Pinpoint the cell where the given text exists, returning its (x, y) midpoint coordinate. 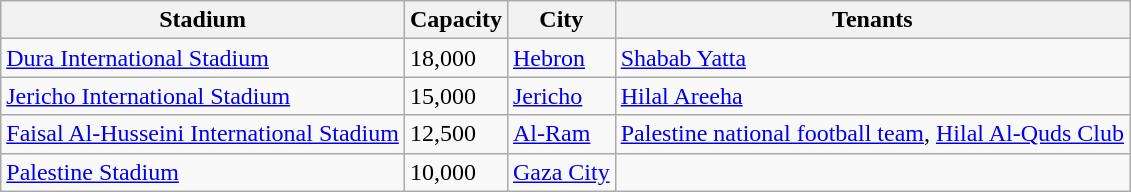
Shabab Yatta (872, 58)
City (561, 20)
Capacity (456, 20)
10,000 (456, 172)
18,000 (456, 58)
Hebron (561, 58)
Dura International Stadium (203, 58)
Palestine Stadium (203, 172)
15,000 (456, 96)
Faisal Al-Husseini International Stadium (203, 134)
Palestine national football team, Hilal Al-Quds Club (872, 134)
Hilal Areeha (872, 96)
Jericho International Stadium (203, 96)
Al-Ram (561, 134)
Gaza City (561, 172)
Stadium (203, 20)
Tenants (872, 20)
Jericho (561, 96)
12,500 (456, 134)
